Identify which cell holds the provided text, then report its (x, y) central coordinate. 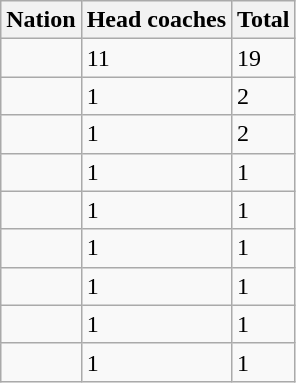
Head coaches (156, 20)
Nation (41, 20)
Total (264, 20)
11 (156, 58)
19 (264, 58)
